Find where the given text appears and provide that cell's center as (X, Y) coordinate. 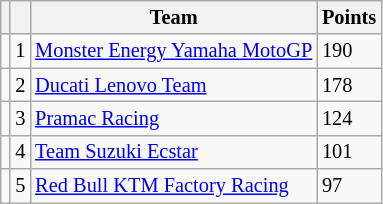
Monster Energy Yamaha MotoGP (174, 51)
1 (20, 51)
Team Suzuki Ecstar (174, 152)
190 (349, 51)
4 (20, 152)
Red Bull KTM Factory Racing (174, 186)
101 (349, 152)
Points (349, 17)
3 (20, 118)
Pramac Racing (174, 118)
2 (20, 85)
Ducati Lenovo Team (174, 85)
Team (174, 17)
178 (349, 85)
5 (20, 186)
124 (349, 118)
97 (349, 186)
